For the text-containing cell, return its midpoint in (x, y) coordinate format. 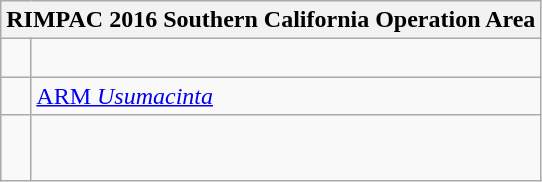
ARM Usumacinta (286, 96)
RIMPAC 2016 Southern California Operation Area (271, 20)
